Pinpoint the cell where the given text exists, returning its [X, Y] midpoint coordinate. 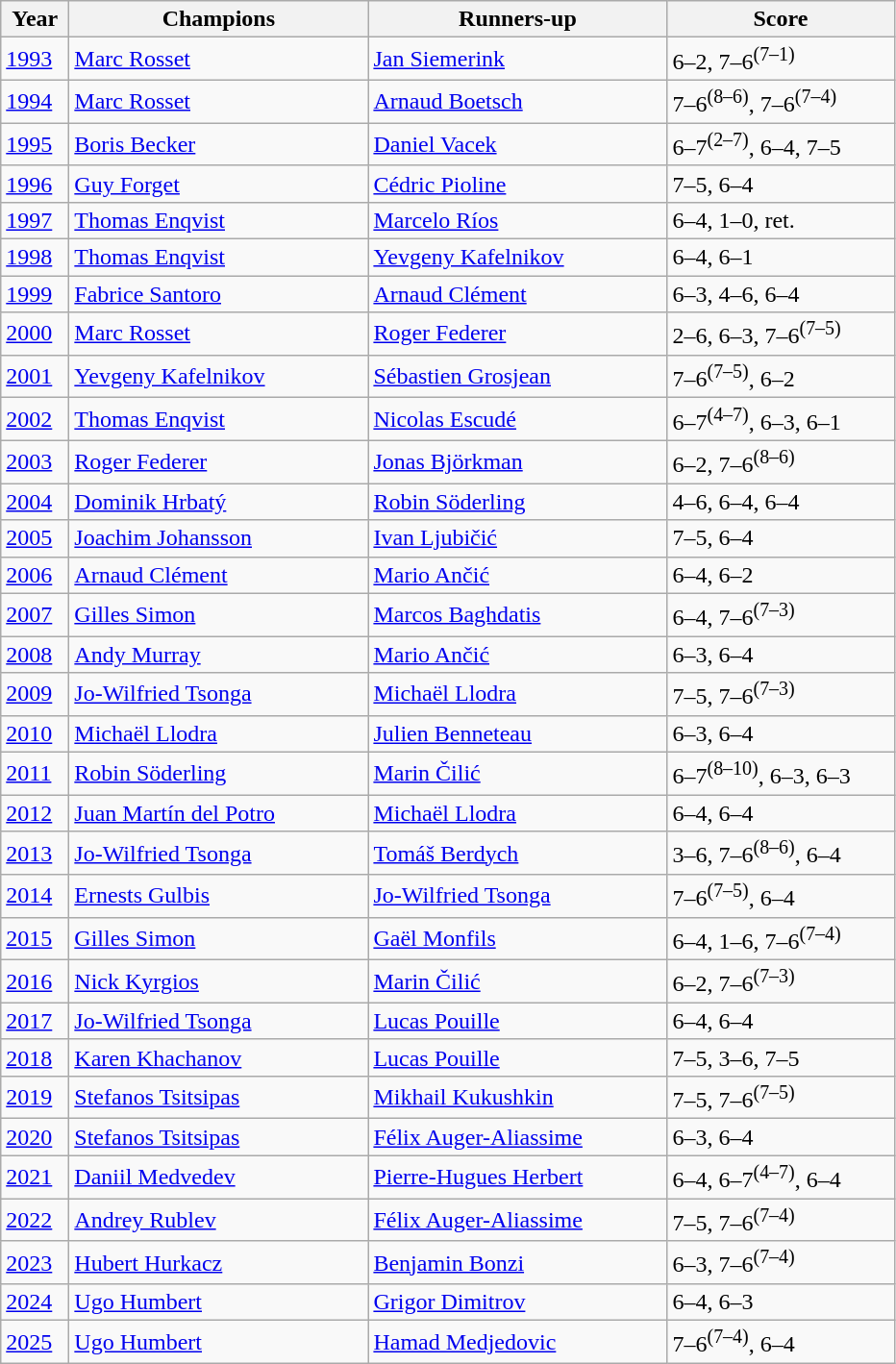
2004 [35, 502]
6–3, 7–6(7–4) [781, 1263]
2002 [35, 419]
6–4, 7–6(7–3) [781, 615]
6–7(2–7), 6–4, 7–5 [781, 144]
7–5, 3–6, 7–5 [781, 1057]
Ernests Gulbis [219, 896]
1995 [35, 144]
Jonas Björkman [517, 461]
3–6, 7–6(8–6), 6–4 [781, 854]
2–6, 6–3, 7–6(7–5) [781, 335]
Hamad Medjedovic [517, 1342]
Gaël Monfils [517, 938]
Nick Kyrgios [219, 982]
Daniil Medvedev [219, 1177]
Daniel Vacek [517, 144]
2006 [35, 575]
Fabrice Santoro [219, 294]
Arnaud Boetsch [517, 102]
6–4, 6–3 [781, 1302]
Grigor Dimitrov [517, 1302]
2007 [35, 615]
2008 [35, 655]
Champions [219, 19]
6–4, 6–7(4–7), 6–4 [781, 1177]
Cédric Pioline [517, 184]
Dominik Hrbatý [219, 502]
6–7(4–7), 6–3, 6–1 [781, 419]
2012 [35, 813]
Joachim Johansson [219, 538]
Boris Becker [219, 144]
1997 [35, 221]
Marcelo Ríos [517, 221]
Year [35, 19]
Pierre-Hugues Herbert [517, 1177]
Andy Murray [219, 655]
7–6(8–6), 7–6(7–4) [781, 102]
7–6(7–4), 6–4 [781, 1342]
2016 [35, 982]
2001 [35, 377]
6–4, 1–0, ret. [781, 221]
1999 [35, 294]
Benjamin Bonzi [517, 1263]
Runners-up [517, 19]
Ivan Ljubičić [517, 538]
2003 [35, 461]
1996 [35, 184]
2017 [35, 1021]
2019 [35, 1098]
Nicolas Escudé [517, 419]
2000 [35, 335]
Sébastien Grosjean [517, 377]
7–5, 7–6(7–4) [781, 1219]
2009 [35, 694]
6–2, 7–6(8–6) [781, 461]
2022 [35, 1219]
Score [781, 19]
6–3, 4–6, 6–4 [781, 294]
2020 [35, 1137]
2013 [35, 854]
7–6(7–5), 6–4 [781, 896]
Jan Siemerink [517, 60]
6–2, 7–6(7–1) [781, 60]
7–5, 7–6(7–3) [781, 694]
2024 [35, 1302]
1993 [35, 60]
6–2, 7–6(7–3) [781, 982]
2010 [35, 733]
Guy Forget [219, 184]
2014 [35, 896]
2023 [35, 1263]
2011 [35, 773]
Karen Khachanov [219, 1057]
1994 [35, 102]
6–4, 6–2 [781, 575]
Tomáš Berdych [517, 854]
4–6, 6–4, 6–4 [781, 502]
Marcos Baghdatis [517, 615]
6–7(8–10), 6–3, 6–3 [781, 773]
2005 [35, 538]
2025 [35, 1342]
Julien Benneteau [517, 733]
2021 [35, 1177]
2015 [35, 938]
1998 [35, 258]
7–5, 7–6(7–5) [781, 1098]
Mikhail Kukushkin [517, 1098]
6–4, 6–1 [781, 258]
6–4, 1–6, 7–6(7–4) [781, 938]
Hubert Hurkacz [219, 1263]
Andrey Rublev [219, 1219]
Juan Martín del Potro [219, 813]
7–6(7–5), 6–2 [781, 377]
2018 [35, 1057]
